Find where the given text appears and provide that cell's center as [X, Y] coordinate. 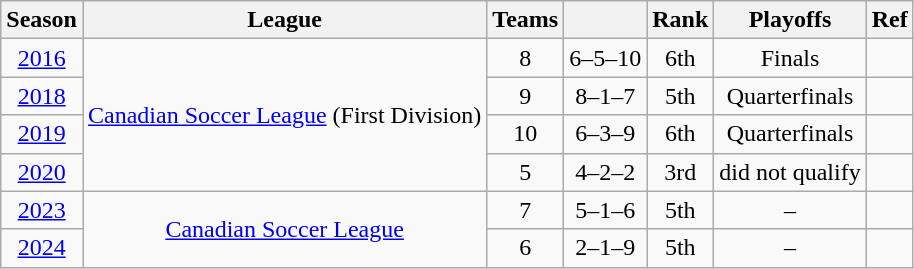
did not qualify [790, 172]
Teams [526, 20]
9 [526, 96]
6–5–10 [606, 58]
6–3–9 [606, 134]
3rd [680, 172]
2023 [42, 210]
6 [526, 248]
10 [526, 134]
2–1–9 [606, 248]
5–1–6 [606, 210]
Canadian Soccer League (First Division) [284, 115]
Rank [680, 20]
2018 [42, 96]
Finals [790, 58]
Ref [890, 20]
7 [526, 210]
Playoffs [790, 20]
Canadian Soccer League [284, 229]
2019 [42, 134]
League [284, 20]
5 [526, 172]
2024 [42, 248]
4–2–2 [606, 172]
2016 [42, 58]
8 [526, 58]
8–1–7 [606, 96]
2020 [42, 172]
Season [42, 20]
